Detect which cell encompasses the target text, then output its (X, Y) center coordinate. 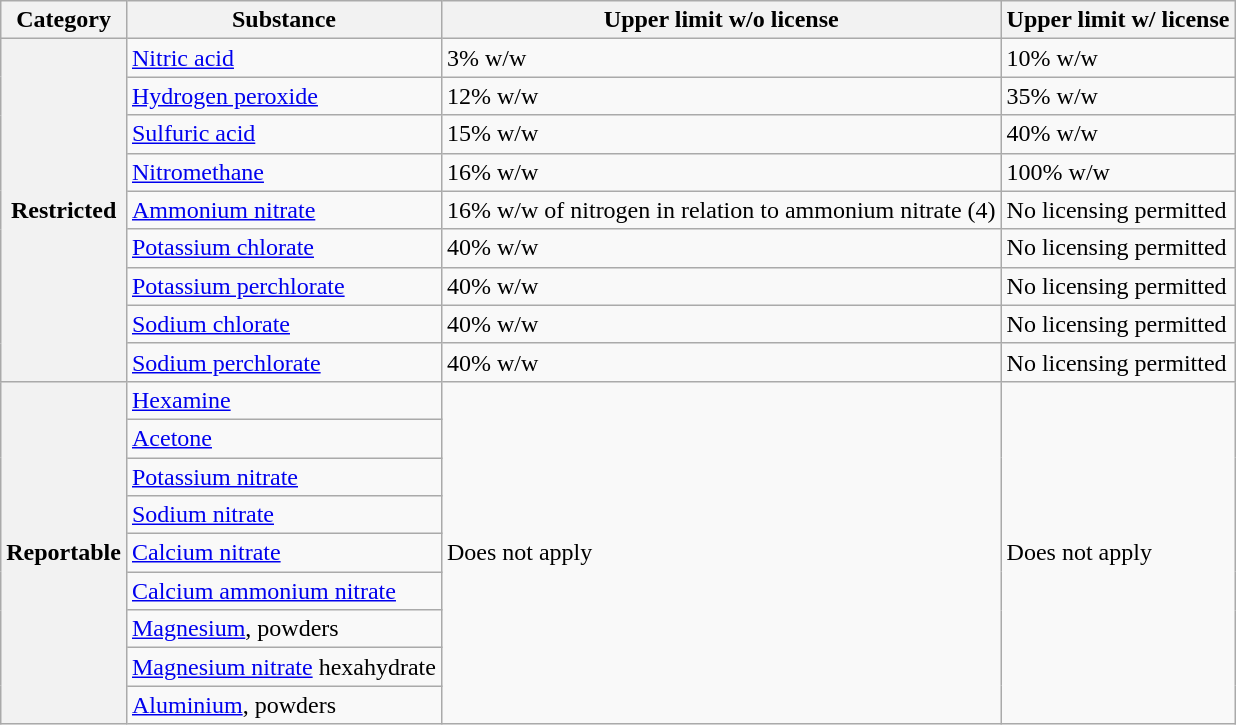
Potassium chlorate (284, 248)
Category (64, 20)
15% w/w (721, 134)
Potassium perchlorate (284, 286)
Sulfuric acid (284, 134)
Acetone (284, 438)
Calcium ammonium nitrate (284, 591)
16% w/w (721, 172)
100% w/w (1118, 172)
Sodium chlorate (284, 324)
12% w/w (721, 96)
Hydrogen peroxide (284, 96)
Reportable (64, 552)
Nitric acid (284, 58)
Potassium nitrate (284, 477)
Calcium nitrate (284, 553)
Substance (284, 20)
Upper limit w/o license (721, 20)
Aluminium, powders (284, 705)
10% w/w (1118, 58)
16% w/w of nitrogen in relation to ammonium nitrate (4) (721, 210)
Upper limit w/ license (1118, 20)
Sodium perchlorate (284, 362)
Hexamine (284, 400)
Ammonium nitrate (284, 210)
Restricted (64, 210)
35% w/w (1118, 96)
Nitromethane (284, 172)
Sodium nitrate (284, 515)
Magnesium nitrate hexahydrate (284, 667)
3% w/w (721, 58)
Magnesium, powders (284, 629)
